Search for the cell housing the specified text and yield its [x, y] center coordinate. 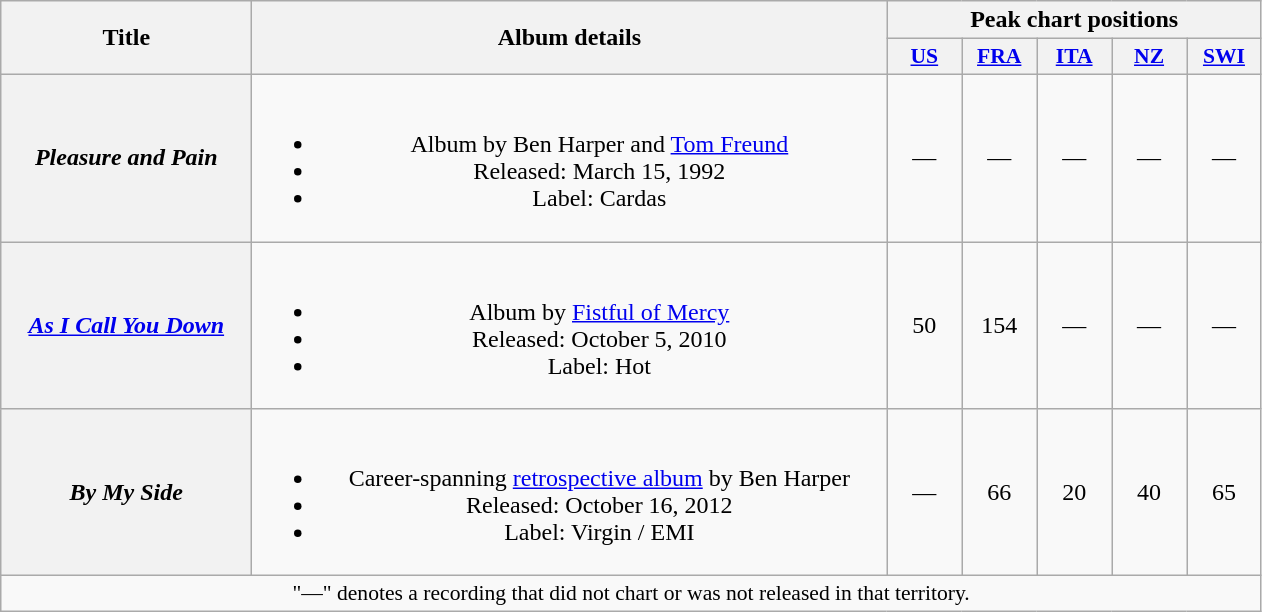
65 [1224, 492]
SWI [1224, 57]
40 [1150, 492]
154 [1000, 326]
As I Call You Down [126, 326]
Album details [570, 38]
"—" denotes a recording that did not chart or was not released in that territory. [632, 594]
NZ [1150, 57]
FRA [1000, 57]
66 [1000, 492]
Career-spanning retrospective album by Ben HarperReleased: October 16, 2012Label: Virgin / EMI [570, 492]
50 [924, 326]
Album by Ben Harper and Tom FreundReleased: March 15, 1992Label: Cardas [570, 158]
Title [126, 38]
ITA [1074, 57]
Pleasure and Pain [126, 158]
Album by Fistful of MercyReleased: October 5, 2010Label: Hot [570, 326]
20 [1074, 492]
By My Side [126, 492]
US [924, 57]
Peak chart positions [1074, 20]
